Output the (X, Y) coordinate of the center of the cell containing the given text.  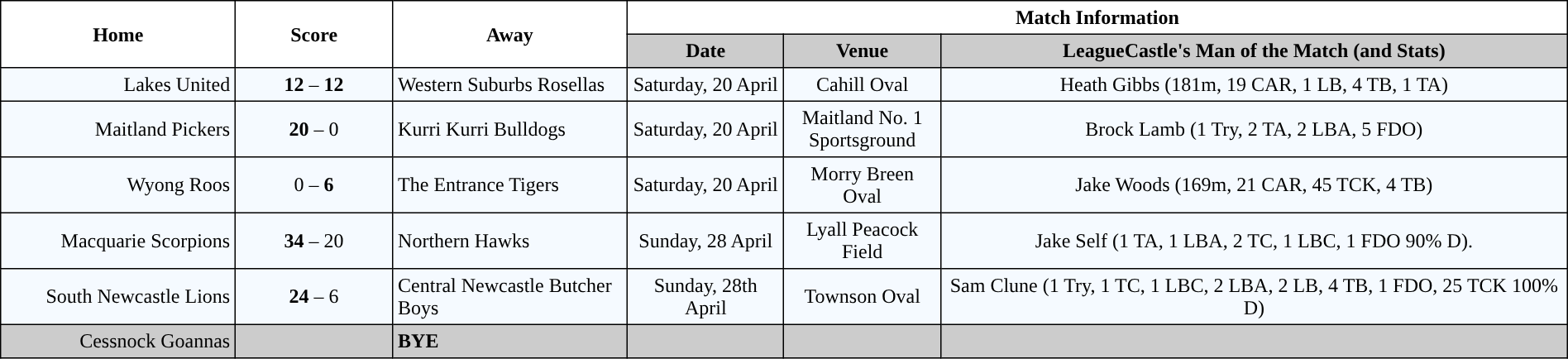
LeagueCastle's Man of the Match (and Stats) (1254, 50)
Match Information (1098, 17)
12 – 12 (314, 84)
South Newcastle Lions (118, 297)
Away (509, 35)
Jake Self (1 TA, 1 LBA, 2 TC, 1 LBC, 1 FDO 90% D). (1254, 241)
Central Newcastle Butcher Boys (509, 297)
Date (706, 50)
24 – 6 (314, 297)
0 – 6 (314, 185)
Venue (862, 50)
BYE (509, 341)
Brock Lamb (1 Try, 2 TA, 2 LBA, 5 FDO) (1254, 129)
The Entrance Tigers (509, 185)
20 – 0 (314, 129)
Maitland No. 1 Sportsground (862, 129)
Jake Woods (169m, 21 CAR, 45 TCK, 4 TB) (1254, 185)
Heath Gibbs (181m, 19 CAR, 1 LB, 4 TB, 1 TA) (1254, 84)
Morry Breen Oval (862, 185)
Cessnock Goannas (118, 341)
Sunday, 28 April (706, 241)
Lyall Peacock Field (862, 241)
Home (118, 35)
Macquarie Scorpions (118, 241)
Maitland Pickers (118, 129)
Score (314, 35)
Sunday, 28th April (706, 297)
Northern Hawks (509, 241)
Sam Clune (1 Try, 1 TC, 1 LBC, 2 LBA, 2 LB, 4 TB, 1 FDO, 25 TCK 100% D) (1254, 297)
Western Suburbs Rosellas (509, 84)
Kurri Kurri Bulldogs (509, 129)
Lakes United (118, 84)
Townson Oval (862, 297)
Cahill Oval (862, 84)
34 – 20 (314, 241)
Wyong Roos (118, 185)
